From the cell containing the given text, extract its center point as (X, Y) coordinate. 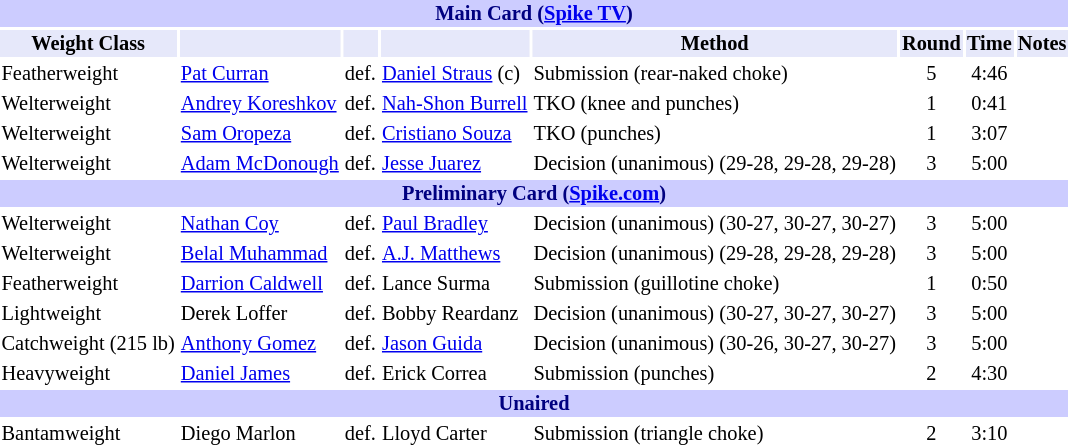
Daniel Straus (c) (454, 74)
Unaired (534, 404)
Bobby Reardanz (454, 314)
Lightweight (88, 314)
Jason Guida (454, 344)
Jesse Juarez (454, 164)
Nathan Coy (260, 224)
Derek Loffer (260, 314)
Pat Curran (260, 74)
Lance Surma (454, 284)
0:41 (989, 104)
Cristiano Souza (454, 134)
0:50 (989, 284)
2 (931, 374)
4:30 (989, 374)
5 (931, 74)
Heavyweight (88, 374)
TKO (knee and punches) (714, 104)
Submission (punches) (714, 374)
Belal Muhammad (260, 254)
A.J. Matthews (454, 254)
Time (989, 44)
Decision (unanimous) (30-26, 30-27, 30-27) (714, 344)
TKO (punches) (714, 134)
Sam Oropeza (260, 134)
Andrey Koreshkov (260, 104)
Nah-Shon Burrell (454, 104)
Erick Correa (454, 374)
Weight Class (88, 44)
Darrion Caldwell (260, 284)
Adam McDonough (260, 164)
Preliminary Card (Spike.com) (534, 194)
Paul Bradley (454, 224)
3:07 (989, 134)
Notes (1042, 44)
Main Card (Spike TV) (534, 14)
4:46 (989, 74)
Round (931, 44)
Anthony Gomez (260, 344)
Submission (guillotine choke) (714, 284)
Daniel James (260, 374)
Submission (rear-naked choke) (714, 74)
Method (714, 44)
Catchweight (215 lb) (88, 344)
